Provide the (x, y) coordinate of the cell's center where the given text is located.  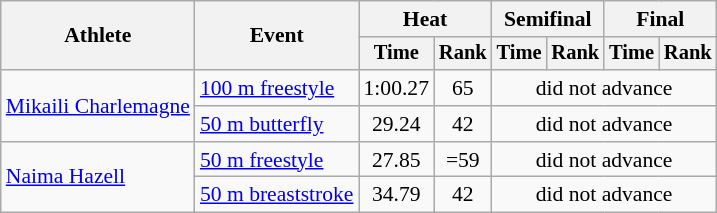
65 (463, 88)
Heat (424, 19)
34.79 (396, 195)
Final (660, 19)
50 m freestyle (277, 160)
27.85 (396, 160)
50 m butterfly (277, 124)
29.24 (396, 124)
Event (277, 36)
Semifinal (548, 19)
50 m breaststroke (277, 195)
Mikaili Charlemagne (98, 106)
Athlete (98, 36)
=59 (463, 160)
Naima Hazell (98, 178)
1:00.27 (396, 88)
100 m freestyle (277, 88)
